Identify which cell holds the provided text, then report its (X, Y) central coordinate. 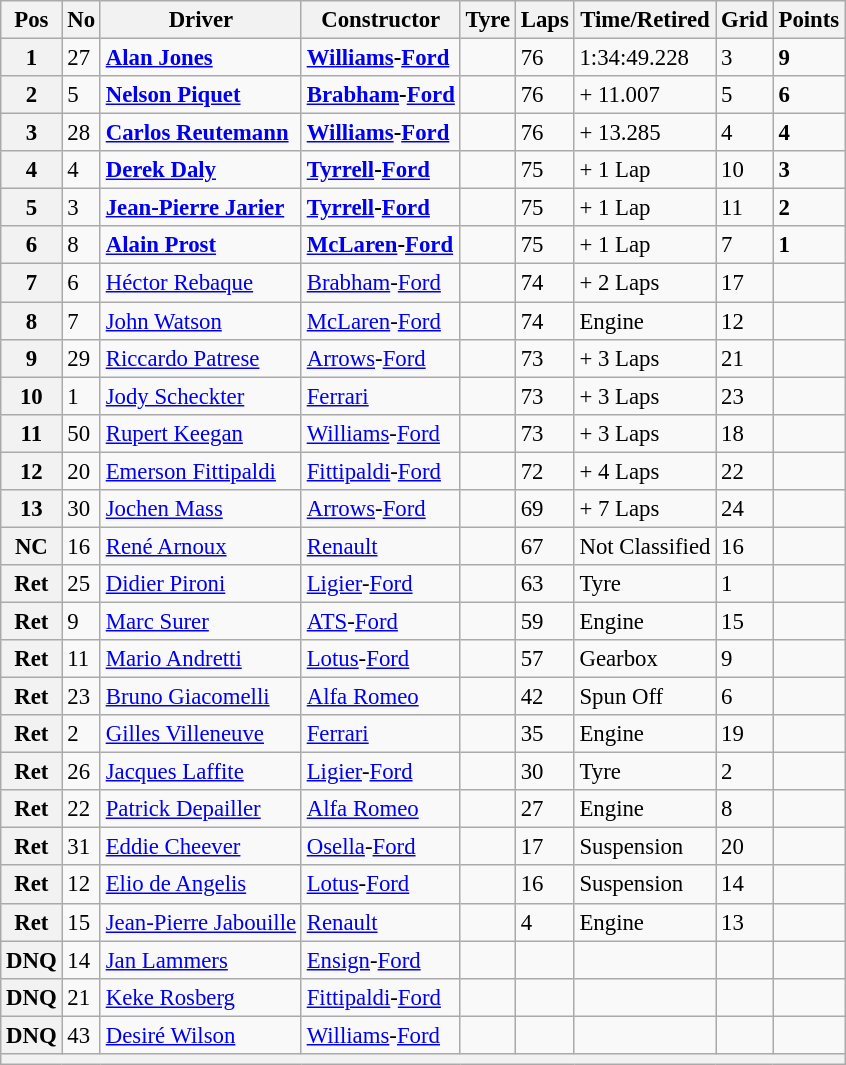
Time/Retired (645, 20)
Carlos Reutemann (200, 133)
Jody Scheckter (200, 396)
72 (544, 471)
29 (81, 358)
24 (744, 509)
Driver (200, 20)
42 (544, 697)
Constructor (380, 20)
Riccardo Patrese (200, 358)
Desiré Wilson (200, 1035)
+ 13.285 (645, 133)
59 (544, 621)
25 (81, 584)
Jochen Mass (200, 509)
Jean-Pierre Jarier (200, 208)
Didier Pironi (200, 584)
Jean-Pierre Jabouille (200, 922)
Bruno Giacomelli (200, 697)
+ 7 Laps (645, 509)
Not Classified (645, 546)
+ 4 Laps (645, 471)
28 (81, 133)
26 (81, 772)
Osella-Ford (380, 847)
Alain Prost (200, 245)
Rupert Keegan (200, 433)
René Arnoux (200, 546)
Patrick Depailler (200, 809)
+ 11.007 (645, 95)
35 (544, 734)
Marc Surer (200, 621)
Gilles Villeneuve (200, 734)
Gearbox (645, 659)
Héctor Rebaque (200, 283)
Jacques Laffite (200, 772)
Grid (744, 20)
18 (744, 433)
50 (81, 433)
John Watson (200, 321)
Elio de Angelis (200, 885)
Keke Rosberg (200, 997)
57 (544, 659)
19 (744, 734)
67 (544, 546)
1:34:49.228 (645, 58)
Jan Lammers (200, 960)
Eddie Cheever (200, 847)
NC (32, 546)
Ensign-Ford (380, 960)
Emerson Fittipaldi (200, 471)
Points (808, 20)
31 (81, 847)
69 (544, 509)
Nelson Piquet (200, 95)
+ 2 Laps (645, 283)
Laps (544, 20)
ATS-Ford (380, 621)
Derek Daly (200, 170)
63 (544, 584)
43 (81, 1035)
Mario Andretti (200, 659)
Spun Off (645, 697)
No (81, 20)
Pos (32, 20)
Alan Jones (200, 58)
